Identify which cell holds the provided text, then report its (x, y) central coordinate. 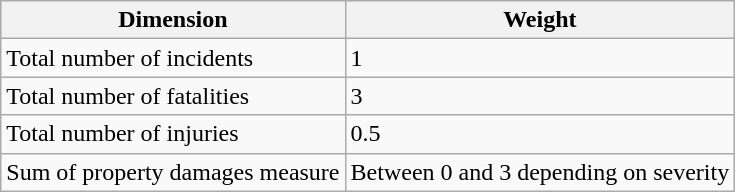
Dimension (173, 20)
1 (540, 58)
Total number of fatalities (173, 96)
0.5 (540, 134)
Total number of incidents (173, 58)
Sum of property damages measure (173, 172)
3 (540, 96)
Weight (540, 20)
Between 0 and 3 depending on severity (540, 172)
Total number of injuries (173, 134)
